Return [X, Y] of the center of cell containing provided text 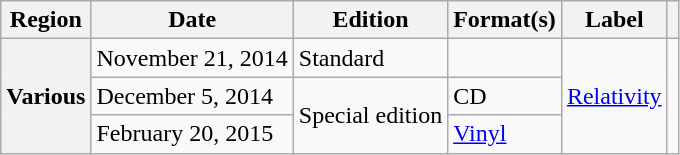
Standard [370, 58]
February 20, 2015 [192, 134]
Format(s) [505, 20]
Edition [370, 20]
Relativity [614, 96]
Vinyl [505, 134]
Various [46, 96]
Label [614, 20]
December 5, 2014 [192, 96]
CD [505, 96]
Date [192, 20]
Region [46, 20]
November 21, 2014 [192, 58]
Special edition [370, 115]
